Scan for the cell matching the given text and deliver its [X, Y] coordinate at center. 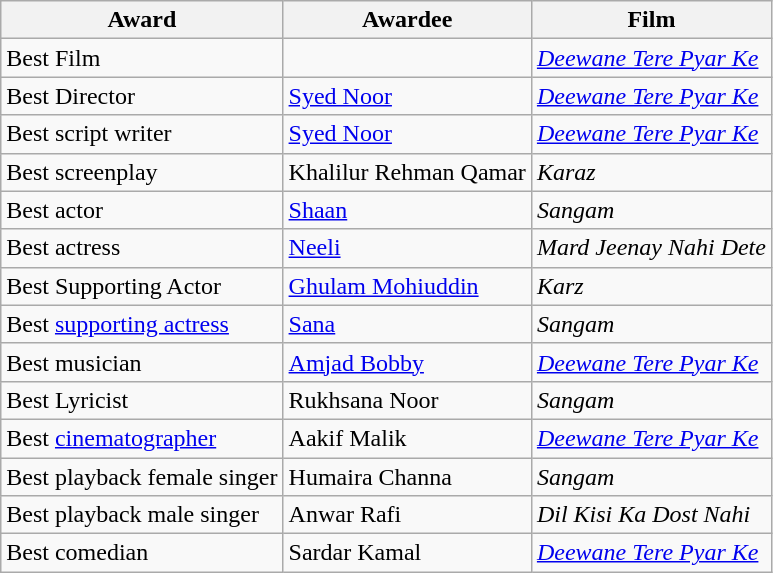
Khalilur Rehman Qamar [407, 172]
Best actress [142, 248]
Sana [407, 324]
Humaira Channa [407, 477]
Sardar Kamal [407, 553]
Awardee [407, 20]
Best Lyricist [142, 400]
Dil Kisi Ka Dost Nahi [651, 515]
Anwar Rafi [407, 515]
Best Film [142, 58]
Best Supporting Actor [142, 286]
Rukhsana Noor [407, 400]
Karz [651, 286]
Best script writer [142, 134]
Best screenplay [142, 172]
Best actor [142, 210]
Best Director [142, 96]
Karaz [651, 172]
Neeli [407, 248]
Award [142, 20]
Best cinematographer [142, 438]
Best playback male singer [142, 515]
Best playback female singer [142, 477]
Best supporting actress [142, 324]
Aakif Malik [407, 438]
Best comedian [142, 553]
Shaan [407, 210]
Best musician [142, 362]
Ghulam Mohiuddin [407, 286]
Film [651, 20]
Mard Jeenay Nahi Dete [651, 248]
Amjad Bobby [407, 362]
